Identify which cell holds the provided text, then report its [x, y] central coordinate. 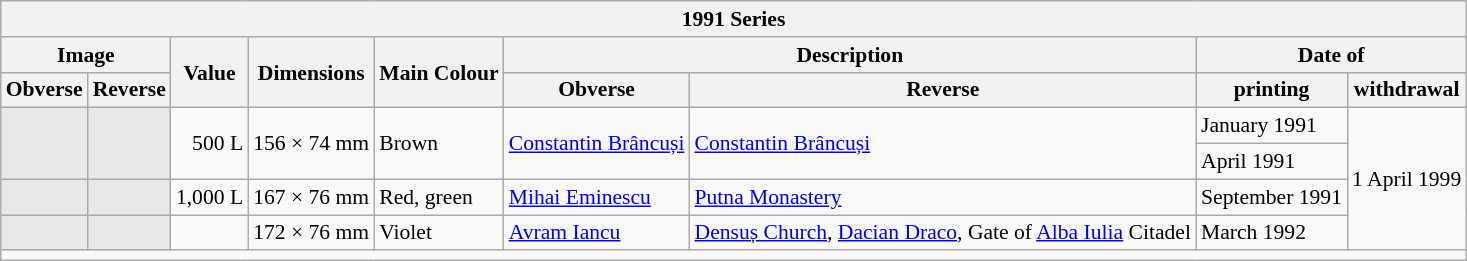
500 L [210, 144]
156 × 74 mm [311, 144]
Description [850, 55]
Date of [1331, 55]
January 1991 [1272, 126]
Densuș Church, Dacian Draco, Gate of Alba Iulia Citadel [942, 233]
1 April 1999 [1406, 179]
Dimensions [311, 72]
Avram Iancu [597, 233]
September 1991 [1272, 197]
Violet [438, 233]
Image [86, 55]
Main Colour [438, 72]
1,000 L [210, 197]
March 1992 [1272, 233]
172 × 76 mm [311, 233]
1991 Series [734, 19]
Putna Monastery [942, 197]
Brown [438, 144]
Mihai Eminescu [597, 197]
167 × 76 mm [311, 197]
Value [210, 72]
printing [1272, 90]
Red, green [438, 197]
withdrawal [1406, 90]
April 1991 [1272, 162]
